Provide the [x, y] coordinate of the cell's center where the given text is located.  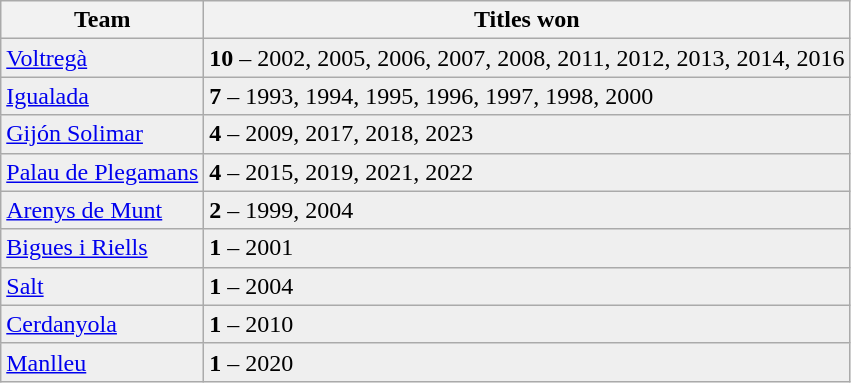
Gijón Solimar [102, 134]
Palau de Plegamans [102, 172]
1 – 2001 [527, 248]
Cerdanyola [102, 324]
1 – 2010 [527, 324]
4 – 2009, 2017, 2018, 2023 [527, 134]
1 – 2020 [527, 362]
Igualada [102, 96]
Team [102, 20]
Bigues i Riells [102, 248]
1 – 2004 [527, 286]
Arenys de Munt [102, 210]
Titles won [527, 20]
2 – 1999, 2004 [527, 210]
Manlleu [102, 362]
Salt [102, 286]
10 – 2002, 2005, 2006, 2007, 2008, 2011, 2012, 2013, 2014, 2016 [527, 58]
4 – 2015, 2019, 2021, 2022 [527, 172]
7 – 1993, 1994, 1995, 1996, 1997, 1998, 2000 [527, 96]
Voltregà [102, 58]
